Identify which cell holds the provided text, then report its [X, Y] central coordinate. 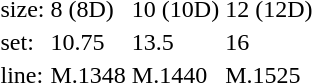
13.5 [175, 42]
10.75 [88, 42]
